Locate the cell with the specified text and output its (x, y) center coordinate. 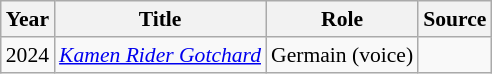
Year (28, 19)
Source (454, 19)
Role (342, 19)
Kamen Rider Gotchard (160, 55)
2024 (28, 55)
Title (160, 19)
Germain (voice) (342, 55)
